Find where the given text appears and provide that cell's center as (x, y) coordinate. 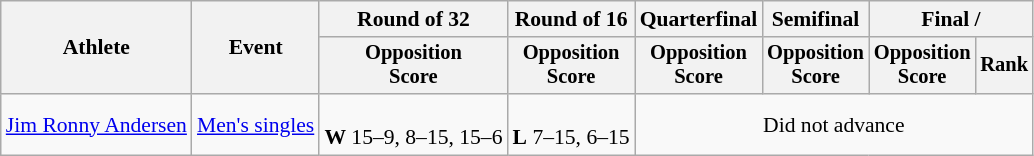
W 15–9, 8–15, 15–6 (413, 124)
L 7–15, 6–15 (572, 124)
Round of 16 (572, 19)
Did not advance (834, 124)
Semifinal (816, 19)
Event (256, 48)
Round of 32 (413, 19)
Jim Ronny Andersen (96, 124)
Final / (951, 19)
Men's singles (256, 124)
Quarterfinal (699, 19)
Athlete (96, 48)
Rank (1004, 66)
